Find where the given text appears and provide that cell's center as (x, y) coordinate. 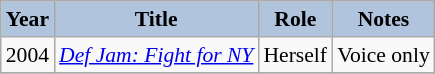
Notes (384, 19)
Def Jam: Fight for NY (156, 55)
Title (156, 19)
Herself (295, 55)
2004 (28, 55)
Year (28, 19)
Role (295, 19)
Voice only (384, 55)
